Scan for the cell matching the given text and deliver its (x, y) coordinate at center. 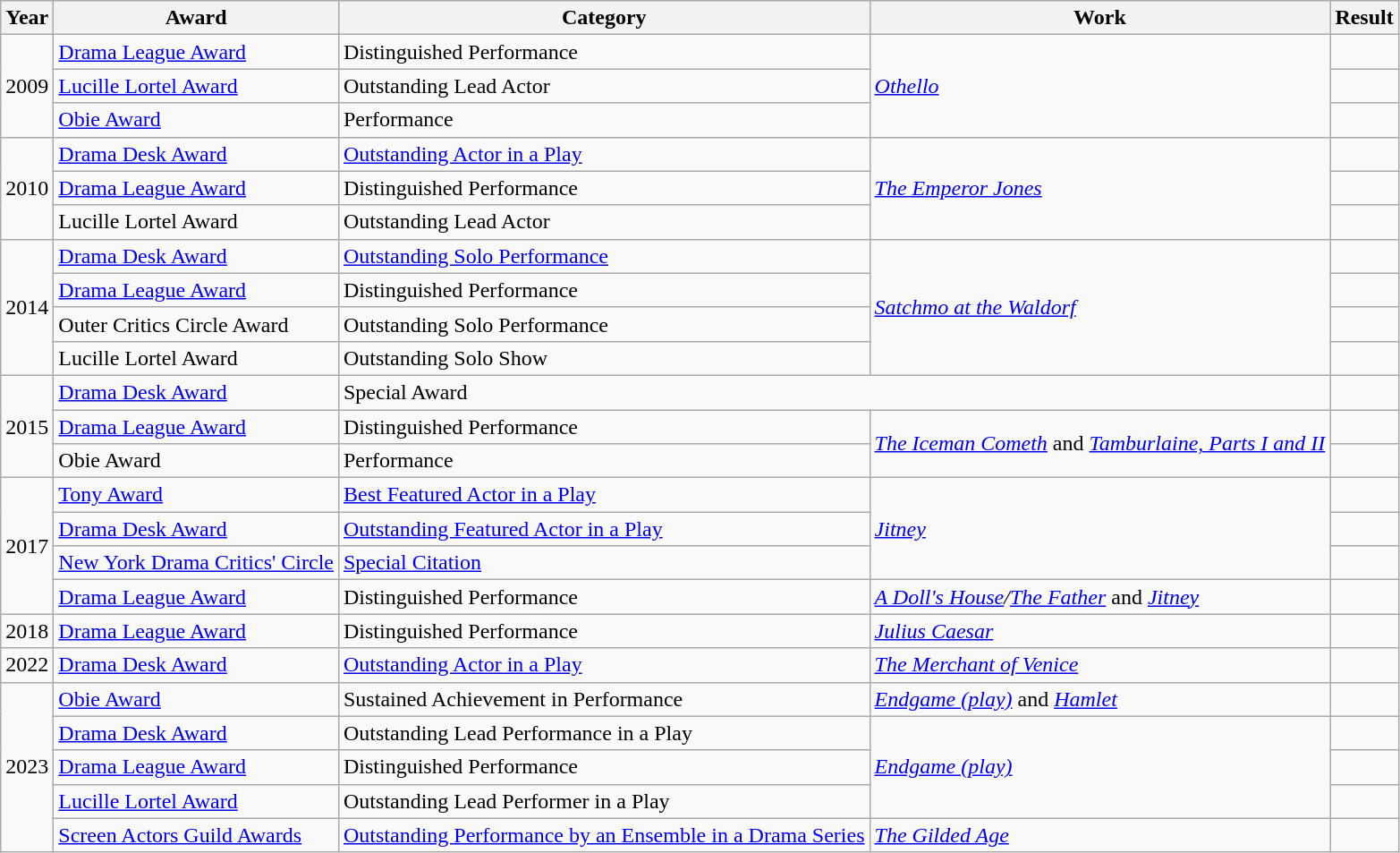
Tony Award (197, 495)
Special Citation (604, 563)
The Emperor Jones (1100, 188)
2022 (27, 665)
Best Featured Actor in a Play (604, 495)
Outstanding Performance by an Ensemble in a Drama Series (604, 835)
The Merchant of Venice (1100, 665)
2018 (27, 631)
Outstanding Featured Actor in a Play (604, 529)
Julius Caesar (1100, 631)
Outstanding Lead Performance in a Play (604, 733)
Endgame (play) (1100, 767)
New York Drama Critics' Circle (197, 563)
Jitney (1100, 529)
Year (27, 18)
Endgame (play) and Hamlet (1100, 699)
Othello (1100, 86)
2017 (27, 546)
2015 (27, 426)
Outstanding Lead Performer in a Play (604, 801)
The Iceman Cometh and Tamburlaine, Parts I and II (1100, 444)
2014 (27, 307)
Category (604, 18)
Work (1100, 18)
Special Award (834, 392)
2009 (27, 86)
Satchmo at the Waldorf (1100, 307)
2023 (27, 767)
Outer Critics Circle Award (197, 324)
Screen Actors Guild Awards (197, 835)
Sustained Achievement in Performance (604, 699)
Award (197, 18)
The Gilded Age (1100, 835)
Outstanding Solo Show (604, 358)
A Doll's House/The Father and Jitney (1100, 597)
2010 (27, 188)
Result (1364, 18)
